Find where the given text appears and provide that cell's center as (x, y) coordinate. 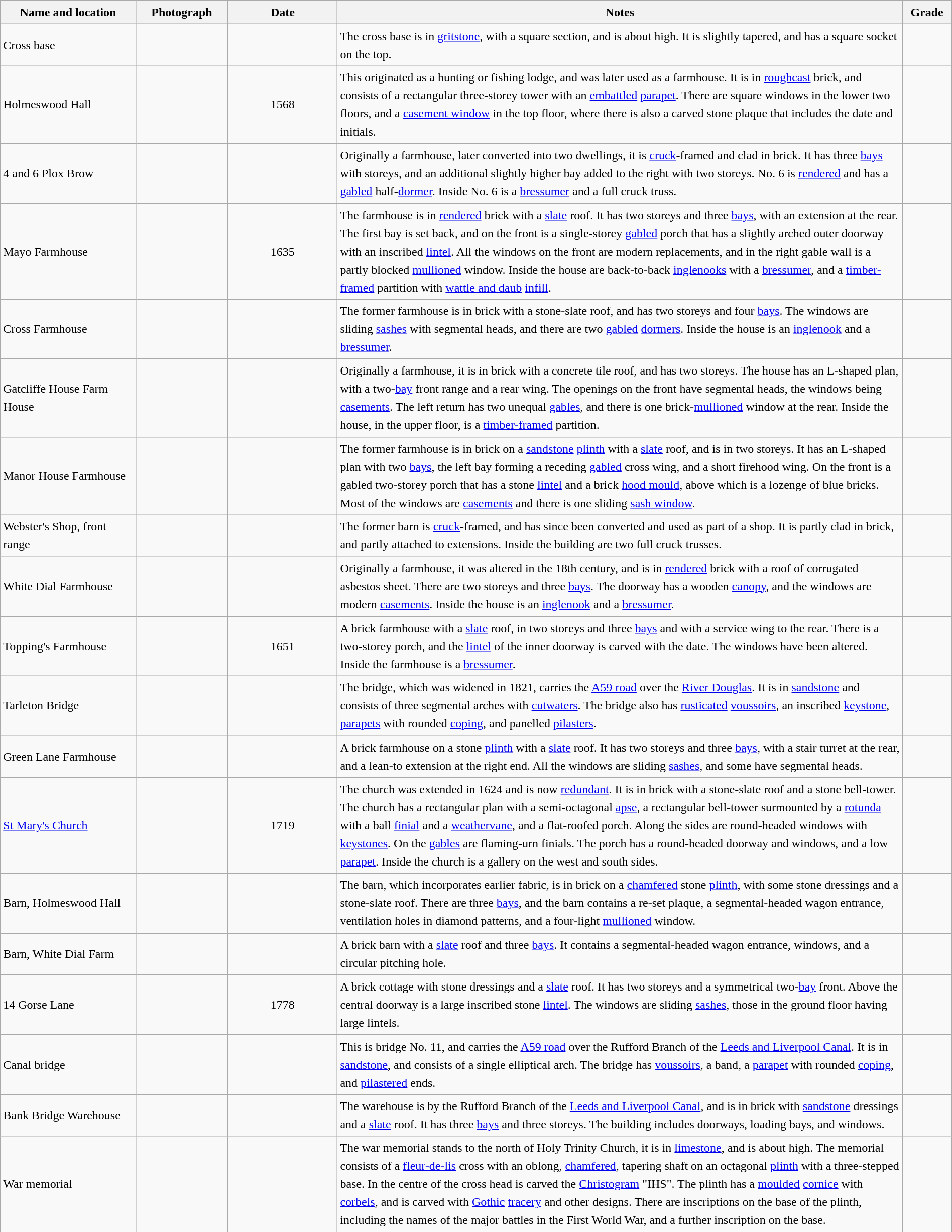
White Dial Farmhouse (68, 586)
Date (283, 12)
St Mary's Church (68, 825)
1568 (283, 104)
Manor House Farmhouse (68, 476)
Gatcliffe House Farm House (68, 398)
Webster's Shop, front range (68, 535)
The cross base is in gritstone, with a square section, and is about high. It is slightly tapered, and has a square socket on the top. (620, 45)
14 Gorse Lane (68, 1005)
Topping's Farmhouse (68, 646)
1651 (283, 646)
Cross base (68, 45)
Photograph (182, 12)
A brick barn with a slate roof and three bays. It contains a segmental-headed wagon entrance, windows, and a circular pitching hole. (620, 954)
Barn, White Dial Farm (68, 954)
Bank Bridge Warehouse (68, 1116)
Name and location (68, 12)
Grade (927, 12)
4 and 6 Plox Brow (68, 174)
Barn, Holmeswood Hall (68, 904)
War memorial (68, 1184)
Canal bridge (68, 1064)
1635 (283, 251)
1778 (283, 1005)
1719 (283, 825)
Mayo Farmhouse (68, 251)
Green Lane Farmhouse (68, 757)
Notes (620, 12)
Cross Farmhouse (68, 329)
Holmeswood Hall (68, 104)
Tarleton Bridge (68, 706)
